Locate the cell with the specified text and output its [X, Y] center coordinate. 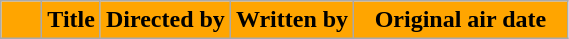
Written by [292, 20]
Original air date [461, 20]
Title [72, 20]
Directed by [165, 20]
